Search for the cell housing the specified text and yield its [x, y] center coordinate. 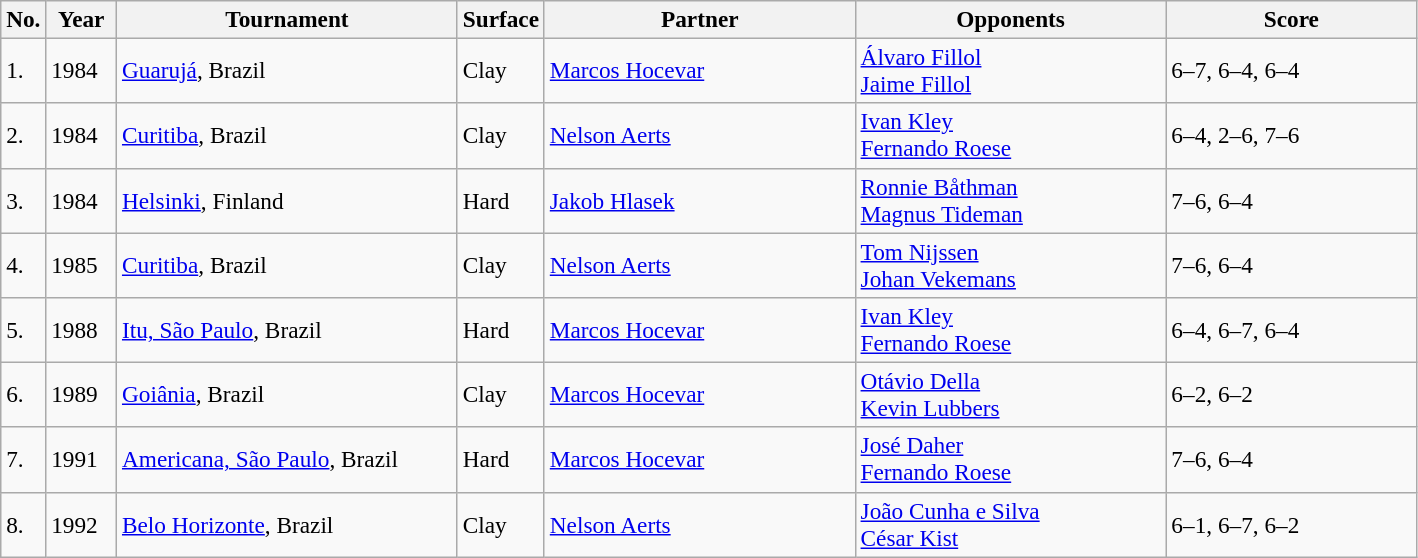
1985 [82, 264]
1991 [82, 460]
Opponents [1010, 19]
Americana, São Paulo, Brazil [288, 460]
Guarujá, Brazil [288, 70]
6. [24, 394]
Belo Horizonte, Brazil [288, 524]
Itu, São Paulo, Brazil [288, 330]
4. [24, 264]
Otávio Della Kevin Lubbers [1010, 394]
7. [24, 460]
6–4, 6–7, 6–4 [1292, 330]
Álvaro Fillol Jaime Fillol [1010, 70]
6–1, 6–7, 6–2 [1292, 524]
Tom Nijssen Johan Vekemans [1010, 264]
1988 [82, 330]
8. [24, 524]
Tournament [288, 19]
6–4, 2–6, 7–6 [1292, 136]
Surface [500, 19]
1989 [82, 394]
João Cunha e Silva César Kist [1010, 524]
Partner [700, 19]
5. [24, 330]
3. [24, 200]
1. [24, 70]
Jakob Hlasek [700, 200]
6–2, 6–2 [1292, 394]
Goiânia, Brazil [288, 394]
Year [82, 19]
2. [24, 136]
No. [24, 19]
Score [1292, 19]
Ronnie Båthman Magnus Tideman [1010, 200]
José Daher Fernando Roese [1010, 460]
Helsinki, Finland [288, 200]
6–7, 6–4, 6–4 [1292, 70]
1992 [82, 524]
